Search for the cell housing the specified text and yield its (x, y) center coordinate. 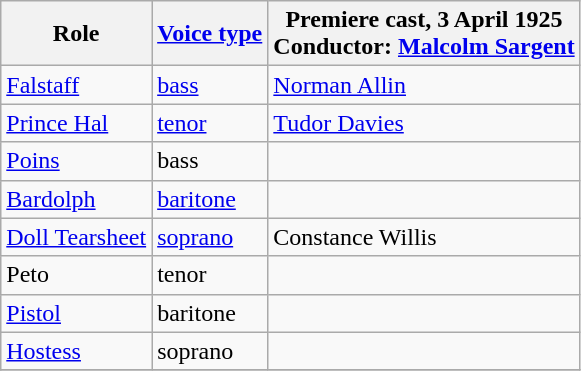
Pistol (76, 313)
Hostess (76, 351)
Falstaff (76, 85)
Peto (76, 275)
Bardolph (76, 199)
Constance Willis (424, 237)
Doll Tearsheet (76, 237)
Norman Allin (424, 85)
Prince Hal (76, 123)
Tudor Davies (424, 123)
Poins (76, 161)
Voice type (210, 34)
Role (76, 34)
Premiere cast, 3 April 1925Conductor: Malcolm Sargent (424, 34)
